Find where the given text appears and provide that cell's center as [x, y] coordinate. 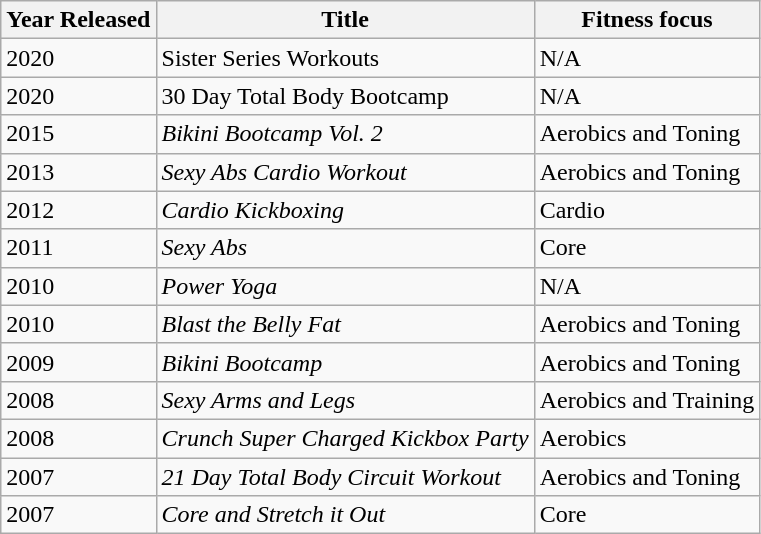
2015 [78, 134]
2013 [78, 172]
30 Day Total Body Bootcamp [345, 96]
Year Released [78, 20]
Aerobics [647, 438]
Aerobics and Training [647, 400]
Sister Series Workouts [345, 58]
21 Day Total Body Circuit Workout [345, 477]
Core and Stretch it Out [345, 515]
Cardio [647, 210]
Power Yoga [345, 286]
Blast the Belly Fat [345, 324]
Crunch Super Charged Kickbox Party [345, 438]
2012 [78, 210]
Sexy Abs Cardio Workout [345, 172]
Title [345, 20]
2011 [78, 248]
Bikini Bootcamp [345, 362]
Fitness focus [647, 20]
Sexy Abs [345, 248]
2009 [78, 362]
Sexy Arms and Legs [345, 400]
Bikini Bootcamp Vol. 2 [345, 134]
Cardio Kickboxing [345, 210]
